Scan for the cell matching the given text and deliver its (X, Y) coordinate at center. 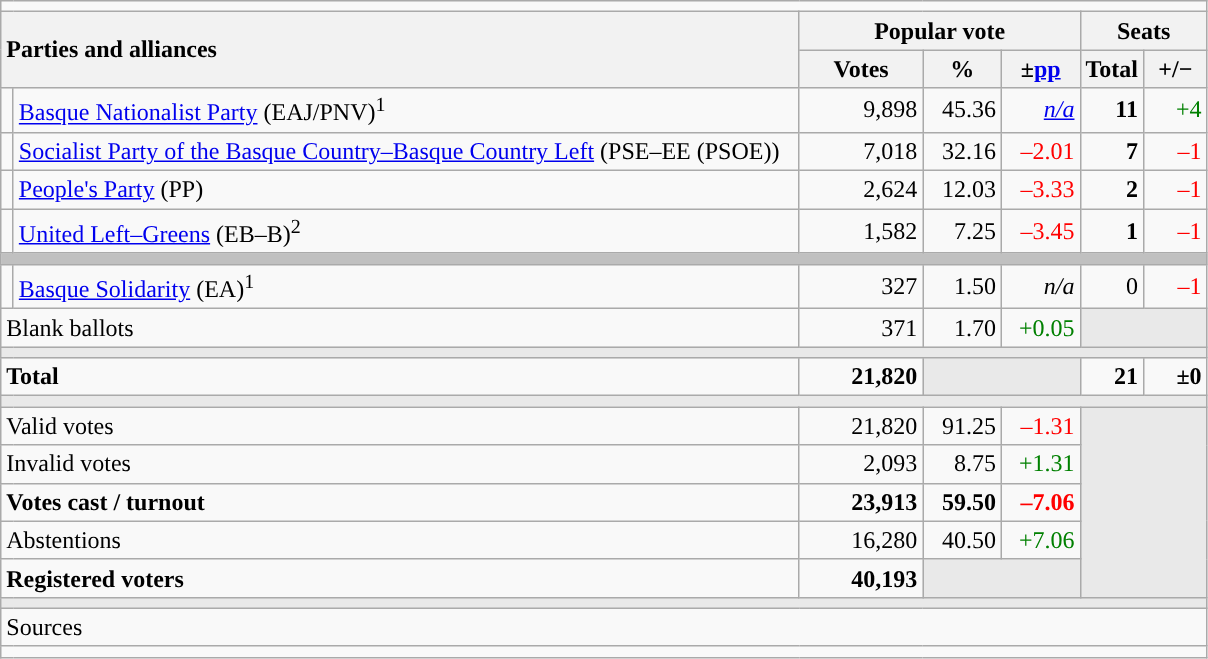
371 (861, 328)
11 (1112, 110)
Seats (1144, 31)
7.25 (962, 232)
Popular vote (940, 31)
+7.06 (1040, 540)
Socialist Party of the Basque Country–Basque Country Left (PSE–EE (PSOE)) (406, 151)
Registered voters (400, 578)
–7.06 (1040, 502)
1,582 (861, 232)
1.50 (962, 286)
% (962, 69)
59.50 (962, 502)
9,898 (861, 110)
91.25 (962, 426)
2 (1112, 190)
16,280 (861, 540)
23,913 (861, 502)
Blank ballots (400, 328)
7,018 (861, 151)
±pp (1040, 69)
Valid votes (400, 426)
–3.33 (1040, 190)
Invalid votes (400, 464)
Basque Nationalist Party (EAJ/PNV)1 (406, 110)
1.70 (962, 328)
+0.05 (1040, 328)
40.50 (962, 540)
Basque Solidarity (EA)1 (406, 286)
2,624 (861, 190)
–1.31 (1040, 426)
40,193 (861, 578)
12.03 (962, 190)
+/− (1176, 69)
Votes (861, 69)
+1.31 (1040, 464)
United Left–Greens (EB–B)2 (406, 232)
–2.01 (1040, 151)
±0 (1176, 377)
–3.45 (1040, 232)
2,093 (861, 464)
Votes cast / turnout (400, 502)
45.36 (962, 110)
7 (1112, 151)
1 (1112, 232)
32.16 (962, 151)
+4 (1176, 110)
People's Party (PP) (406, 190)
Parties and alliances (400, 50)
0 (1112, 286)
Abstentions (400, 540)
8.75 (962, 464)
Sources (604, 627)
21 (1112, 377)
327 (861, 286)
